From the cell containing the given text, extract its center point as [X, Y] coordinate. 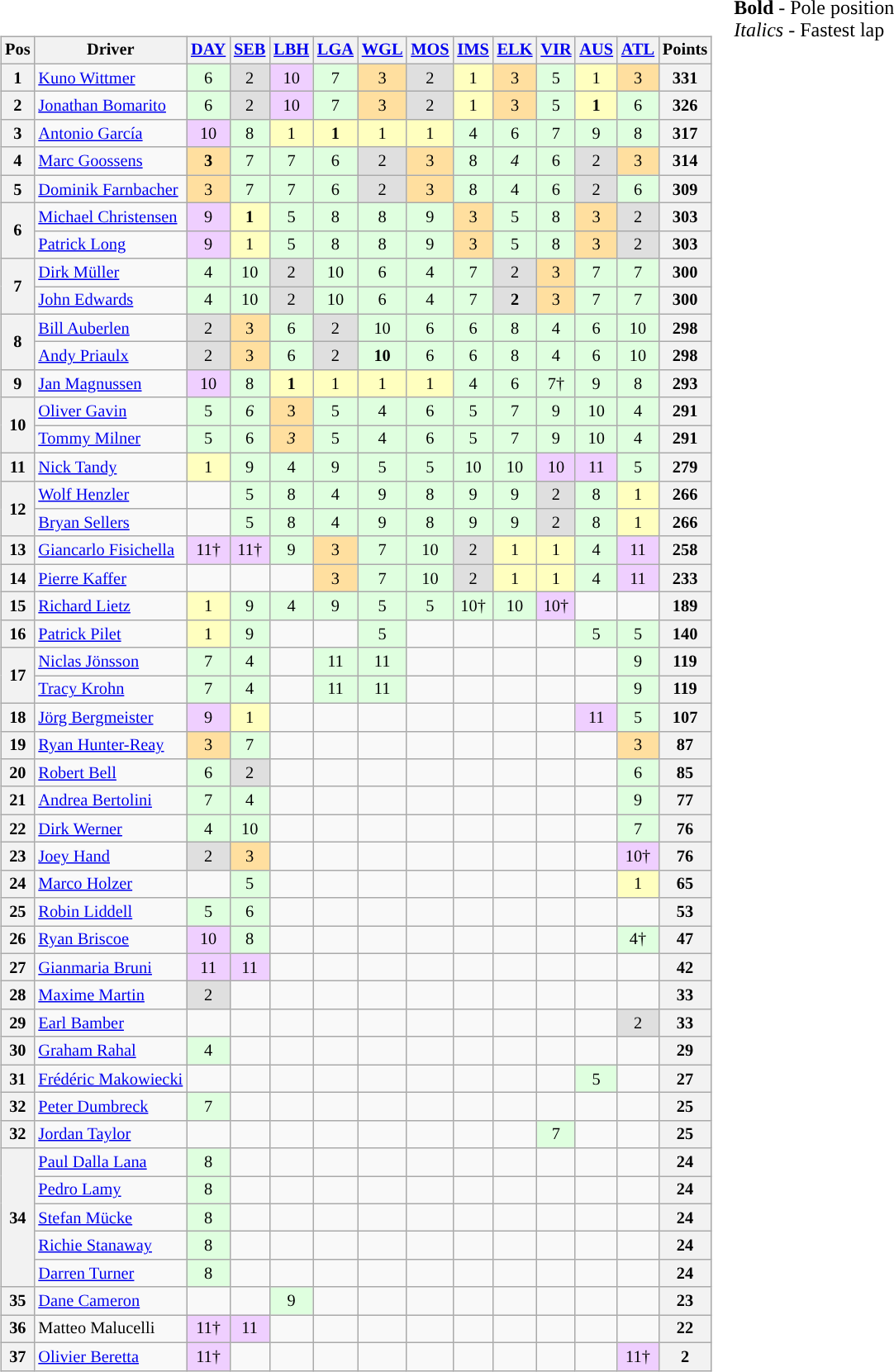
14 [17, 578]
Giancarlo Fisichella [111, 550]
Pedro Lamy [111, 1190]
Robert Bell [111, 773]
317 [685, 134]
AUS [596, 50]
Gianmaria Bruni [111, 967]
Joey Hand [111, 857]
Marc Goossens [111, 161]
107 [685, 717]
IMS [473, 50]
17 [17, 676]
Patrick Long [111, 244]
Tracy Krohn [111, 690]
42 [685, 967]
Pos [17, 50]
Dirk Müller [111, 273]
SEB [250, 50]
Points [685, 50]
WGL [383, 50]
Pierre Kaffer [111, 578]
Graham Rahal [111, 1051]
Jan Magnussen [111, 384]
Jonathan Bomarito [111, 106]
53 [685, 912]
Kuno Wittmer [111, 78]
VIR [555, 50]
85 [685, 773]
Patrick Pilet [111, 634]
279 [685, 467]
47 [685, 940]
Driver [111, 50]
Michael Christensen [111, 217]
Earl Bamber [111, 1023]
140 [685, 634]
Robin Liddell [111, 912]
Andrea Bertolini [111, 800]
19 [17, 745]
MOS [430, 50]
13 [17, 550]
LBH [291, 50]
258 [685, 550]
7† [555, 384]
LGA [335, 50]
Darren Turner [111, 1274]
Peter Dumbreck [111, 1107]
Tommy Milner [111, 439]
309 [685, 189]
31 [17, 1079]
30 [17, 1051]
Dominik Farnbacher [111, 189]
65 [685, 884]
Bill Auberlen [111, 328]
26 [17, 940]
15 [17, 606]
331 [685, 78]
314 [685, 161]
326 [685, 106]
Ryan Briscoe [111, 940]
Frédéric Makowiecki [111, 1079]
21 [17, 800]
Jordan Taylor [111, 1134]
233 [685, 578]
18 [17, 717]
Olivier Beretta [111, 1356]
Dirk Werner [111, 828]
DAY [208, 50]
John Edwards [111, 301]
Maxime Martin [111, 995]
Ryan Hunter-Reay [111, 745]
16 [17, 634]
36 [17, 1329]
Dane Cameron [111, 1301]
20 [17, 773]
Marco Holzer [111, 884]
37 [17, 1356]
293 [685, 384]
Andy Priaulx [111, 356]
Antonio García [111, 134]
87 [685, 745]
Wolf Henzler [111, 495]
ELK [516, 50]
35 [17, 1301]
34 [17, 1218]
28 [17, 995]
Paul Dalla Lana [111, 1162]
Stefan Mücke [111, 1218]
Nick Tandy [111, 467]
189 [685, 606]
Jörg Bergmeister [111, 717]
12 [17, 509]
Bryan Sellers [111, 523]
Matteo Malucelli [111, 1329]
Niclas Jönsson [111, 662]
ATL [638, 50]
Richie Stanaway [111, 1246]
4† [638, 940]
Oliver Gavin [111, 411]
Richard Lietz [111, 606]
77 [685, 800]
